Locate the cell with the specified text and output its (X, Y) center coordinate. 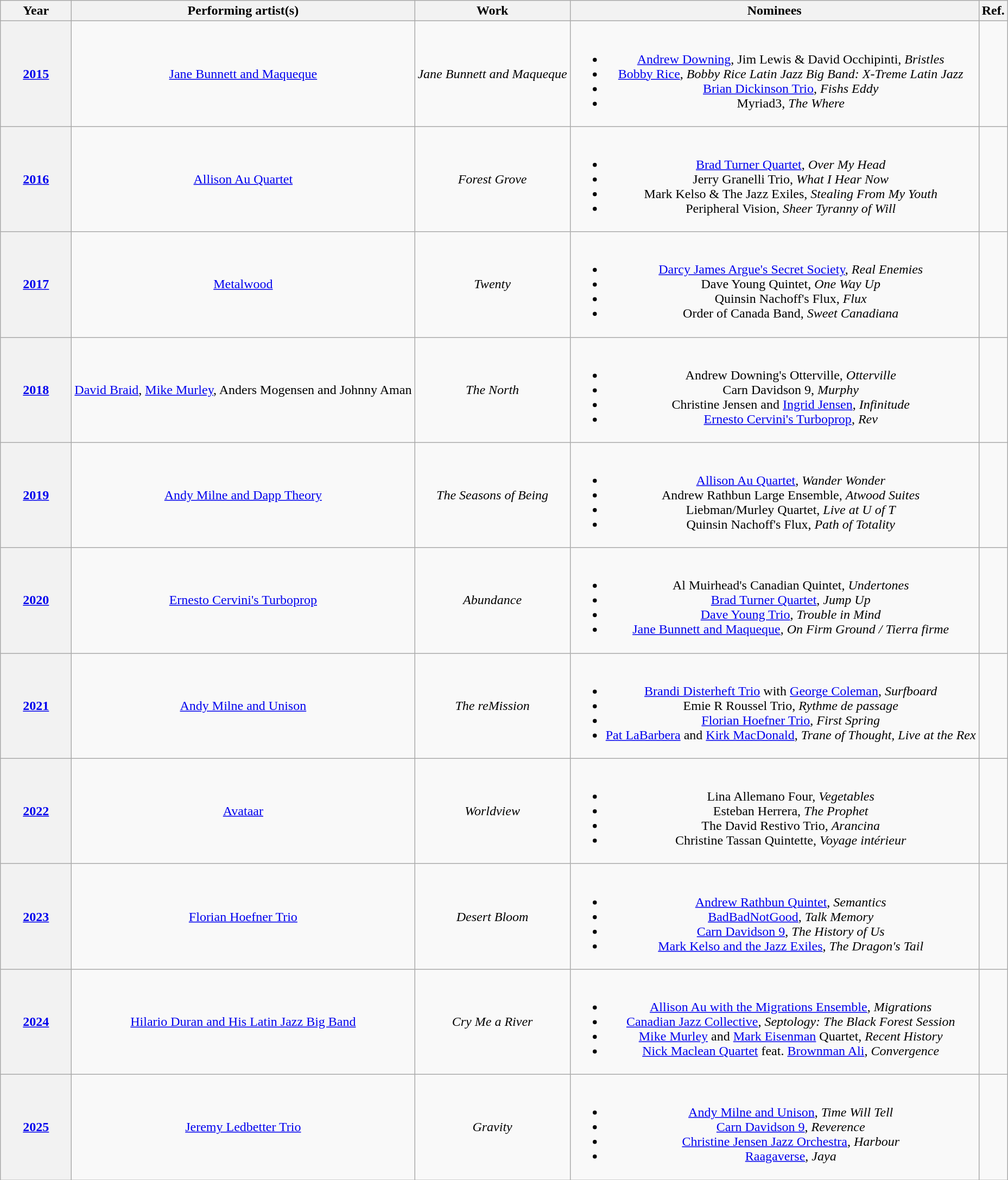
Andrew Rathbun Quintet, SemanticsBadBadNotGood, Talk MemoryCarn Davidson 9, The History of UsMark Kelso and the Jazz Exiles, The Dragon's Tail (774, 916)
Forest Grove (492, 179)
Florian Hoefner Trio (243, 916)
2019 (36, 495)
Avataar (243, 811)
David Braid, Mike Murley, Anders Mogensen and Johnny Aman (243, 390)
Worldview (492, 811)
2017 (36, 284)
2018 (36, 390)
2020 (36, 600)
2016 (36, 179)
2015 (36, 74)
2021 (36, 706)
Darcy James Argue's Secret Society, Real EnemiesDave Young Quintet, One Way UpQuinsin Nachoff's Flux, FluxOrder of Canada Band, Sweet Canadiana (774, 284)
Twenty (492, 284)
The North (492, 390)
Andrew Downing's Otterville, OttervilleCarn Davidson 9, MurphyChristine Jensen and Ingrid Jensen, InfinitudeErnesto Cervini's Turboprop, Rev (774, 390)
Andy Milne and Unison (243, 706)
Jeremy Ledbetter Trio (243, 1127)
2024 (36, 1022)
Hilario Duran and His Latin Jazz Big Band (243, 1022)
The reMission (492, 706)
Year (36, 11)
Andy Milne and Dapp Theory (243, 495)
Ernesto Cervini's Turboprop (243, 600)
Metalwood (243, 284)
Work (492, 11)
Abundance (492, 600)
Gravity (492, 1127)
2023 (36, 916)
Performing artist(s) (243, 11)
Ref. (993, 11)
Lina Allemano Four, VegetablesEsteban Herrera, The ProphetThe David Restivo Trio, ArancinaChristine Tassan Quintette, Voyage intérieur (774, 811)
Cry Me a River (492, 1022)
The Seasons of Being (492, 495)
Desert Bloom (492, 916)
2022 (36, 811)
Andy Milne and Unison, Time Will TellCarn Davidson 9, ReverenceChristine Jensen Jazz Orchestra, HarbourRaagaverse, Jaya (774, 1127)
Allison Au Quartet (243, 179)
Nominees (774, 11)
2025 (36, 1127)
